Locate the cell with the specified text and output its (x, y) center coordinate. 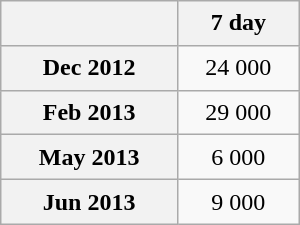
Jun 2013 (90, 202)
7 day (238, 24)
29 000 (238, 112)
6 000 (238, 158)
Feb 2013 (90, 112)
24 000 (238, 68)
Dec 2012 (90, 68)
May 2013 (90, 158)
9 000 (238, 202)
